Return (X, Y) of the center of cell containing provided text 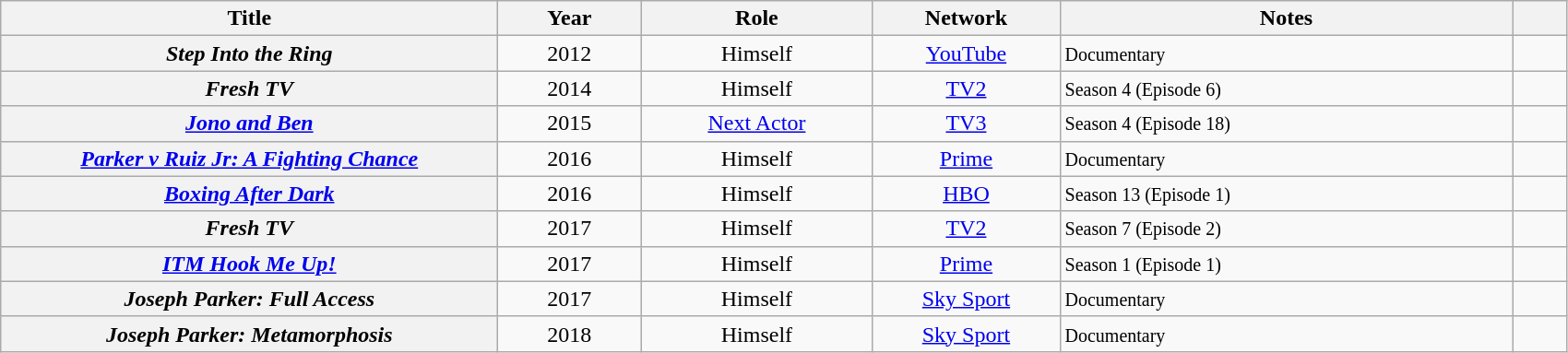
Season 7 (Episode 2) (1286, 229)
Joseph Parker: Full Access (249, 299)
Season 4 (Episode 18) (1286, 124)
HBO (967, 194)
Parker v Ruiz Jr: A Fighting Chance (249, 159)
YouTube (967, 53)
Role (756, 18)
ITM Hook Me Up! (249, 264)
Network (967, 18)
Joseph Parker: Metamorphosis (249, 334)
2018 (570, 334)
2014 (570, 88)
Season 13 (Episode 1) (1286, 194)
Year (570, 18)
2015 (570, 124)
Notes (1286, 18)
Jono and Ben (249, 124)
Season 4 (Episode 6) (1286, 88)
Season 1 (Episode 1) (1286, 264)
Next Actor (756, 124)
2012 (570, 53)
Step Into the Ring (249, 53)
Title (249, 18)
TV3 (967, 124)
Boxing After Dark (249, 194)
